Capture the cell that displays the provided text and extract its (X, Y) central coordinate. 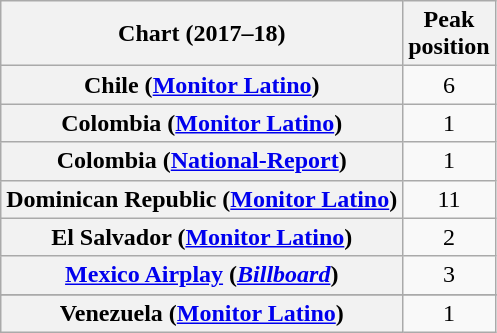
Chart (2017–18) (202, 34)
Colombia (National-Report) (202, 161)
Mexico Airplay (Billboard) (202, 275)
3 (449, 275)
6 (449, 85)
El Salvador (Monitor Latino) (202, 237)
Venezuela (Monitor Latino) (202, 313)
Dominican Republic (Monitor Latino) (202, 199)
Chile (Monitor Latino) (202, 85)
2 (449, 237)
Peakposition (449, 34)
Colombia (Monitor Latino) (202, 123)
11 (449, 199)
